Find where the given text appears and provide that cell's center as (X, Y) coordinate. 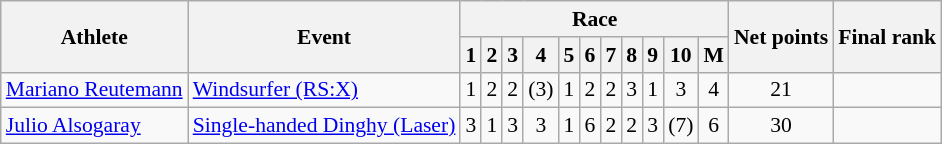
Athlete (94, 36)
Julio Alsogaray (94, 126)
8 (632, 55)
9 (652, 55)
10 (680, 55)
Single-handed Dinghy (Laser) (324, 126)
21 (781, 90)
Windsurfer (RS:X) (324, 90)
M (714, 55)
7 (610, 55)
Mariano Reutemann (94, 90)
Race (594, 19)
Event (324, 36)
(7) (680, 126)
Final rank (887, 36)
Net points (781, 36)
(3) (540, 90)
30 (781, 126)
5 (568, 55)
